Determine the [x, y] coordinate at the center of the cell enclosing the given text.  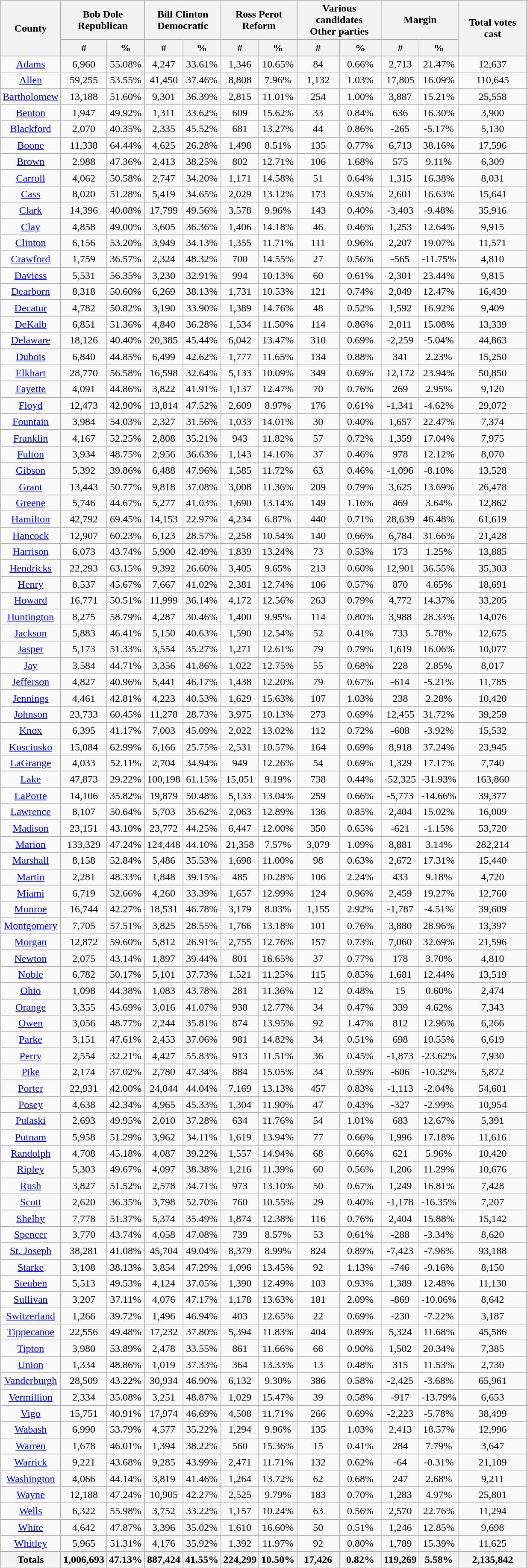
7,705 [84, 926]
13.14% [278, 503]
2,956 [164, 454]
50.60% [126, 292]
157 [318, 942]
12.75% [278, 665]
681 [240, 129]
-1,178 [400, 1202]
11.66% [278, 1348]
68 [318, 1153]
54.03% [126, 422]
2,174 [84, 1072]
32.64% [202, 373]
42,792 [84, 519]
16,744 [84, 909]
62.99% [126, 747]
47,873 [84, 780]
213 [318, 568]
33.62% [202, 113]
13.72% [278, 1478]
-8.10% [439, 470]
1,157 [240, 1511]
9.30% [278, 1381]
1,698 [240, 861]
13.27% [278, 129]
9,915 [492, 227]
84 [318, 64]
9.18% [439, 877]
73 [318, 552]
8,881 [400, 844]
1,266 [84, 1316]
0.45% [361, 1056]
181 [318, 1300]
8.99% [278, 1251]
8,379 [240, 1251]
13.95% [278, 1023]
176 [318, 405]
Gibson [31, 470]
15.88% [439, 1218]
3,880 [400, 926]
35,916 [492, 210]
3,008 [240, 487]
49.95% [126, 1121]
8,020 [84, 194]
12.64% [439, 227]
9,120 [492, 389]
Wells [31, 1511]
Jennings [31, 698]
2,075 [84, 958]
-917 [400, 1397]
10.54% [278, 536]
10.50% [278, 1560]
11.50% [278, 324]
36.39% [202, 97]
3,984 [84, 422]
634 [240, 1121]
861 [240, 1348]
15.21% [439, 97]
13.69% [439, 487]
56.58% [126, 373]
12,473 [84, 405]
44.71% [126, 665]
8,031 [492, 178]
16,439 [492, 292]
949 [240, 763]
Clinton [31, 243]
12.74% [278, 584]
0.70% [361, 1495]
5,391 [492, 1121]
6,719 [84, 893]
404 [318, 1332]
5,486 [164, 861]
9.79% [278, 1495]
Wabash [31, 1430]
55.98% [126, 1511]
35.27% [202, 649]
3.70% [439, 958]
9,301 [164, 97]
17.17% [439, 763]
Tippecanoe [31, 1332]
4,234 [240, 519]
6,123 [164, 536]
46.69% [202, 1413]
14.01% [278, 422]
36.57% [126, 259]
18,531 [164, 909]
9.11% [439, 161]
13.94% [278, 1137]
Johnson [31, 714]
41,450 [164, 80]
44.10% [202, 844]
1,143 [240, 454]
13.33% [278, 1365]
12.85% [439, 1527]
Jay [31, 665]
2,620 [84, 1202]
16,009 [492, 812]
Greene [31, 503]
1,839 [240, 552]
2.92% [361, 909]
1,521 [240, 974]
2,755 [240, 942]
1,678 [84, 1446]
30,934 [164, 1381]
3,819 [164, 1478]
County [31, 28]
11.25% [278, 974]
1,329 [400, 763]
Newton [31, 958]
45.67% [126, 584]
19.27% [439, 893]
143 [318, 210]
52.70% [202, 1202]
5,900 [164, 552]
7,060 [400, 942]
12.96% [439, 1023]
35.22% [202, 1430]
16.81% [439, 1186]
282,214 [492, 844]
15.47% [278, 1397]
42.49% [202, 552]
17,805 [400, 80]
5,883 [84, 633]
10.28% [278, 877]
7.79% [439, 1446]
25.75% [202, 747]
209 [318, 487]
14,076 [492, 617]
4,066 [84, 1478]
14,106 [84, 796]
14.37% [439, 601]
50.48% [202, 796]
1.68% [361, 161]
44 [318, 129]
52.25% [126, 438]
15.08% [439, 324]
2,022 [240, 730]
4,642 [84, 1527]
51.36% [126, 324]
-608 [400, 730]
440 [318, 519]
46.41% [126, 633]
15.62% [278, 113]
15.36% [278, 1446]
23.44% [439, 275]
2,281 [84, 877]
-3.68% [439, 1381]
247 [400, 1478]
59,255 [84, 80]
339 [400, 1007]
-606 [400, 1072]
44.38% [126, 991]
8,150 [492, 1267]
39 [318, 1397]
3,016 [164, 1007]
6,156 [84, 243]
1,315 [400, 178]
15,440 [492, 861]
10.57% [278, 747]
3,962 [164, 1137]
29.22% [126, 780]
0.53% [361, 552]
Grant [31, 487]
15,051 [240, 780]
224,299 [240, 1560]
37.11% [126, 1300]
0.88% [361, 357]
37.46% [202, 80]
43.78% [202, 991]
-5.17% [439, 129]
LaGrange [31, 763]
350 [318, 828]
12.54% [278, 633]
41.17% [126, 730]
-52,325 [400, 780]
3,887 [400, 97]
Knox [31, 730]
1.25% [439, 552]
8,107 [84, 812]
2.85% [439, 665]
Delaware [31, 340]
2,672 [400, 861]
Marion [31, 844]
26.28% [202, 145]
4,461 [84, 698]
39.22% [202, 1153]
50.58% [126, 178]
-2.04% [439, 1088]
Steuben [31, 1284]
93,188 [492, 1251]
3,752 [164, 1511]
7,385 [492, 1348]
35.53% [202, 861]
7,343 [492, 1007]
738 [318, 780]
2,258 [240, 536]
51.60% [126, 97]
3,151 [84, 1040]
15,142 [492, 1218]
Cass [31, 194]
47.29% [202, 1267]
10,905 [164, 1495]
57 [318, 438]
1,132 [318, 80]
-869 [400, 1300]
Vanderburgh [31, 1381]
10,077 [492, 649]
40.63% [202, 633]
47.34% [202, 1072]
11,785 [492, 682]
5,513 [84, 1284]
11,616 [492, 1137]
Madison [31, 828]
61,619 [492, 519]
4,720 [492, 877]
-9.16% [439, 1267]
315 [400, 1365]
4,167 [84, 438]
2,334 [84, 1397]
41.86% [202, 665]
3,980 [84, 1348]
16,771 [84, 601]
19,879 [164, 796]
11.90% [278, 1105]
54,601 [492, 1088]
1.47% [361, 1023]
4,827 [84, 682]
8,918 [400, 747]
-2,223 [400, 1413]
61.15% [202, 780]
52.11% [126, 763]
11.51% [278, 1056]
100,198 [164, 780]
2,453 [164, 1040]
2,570 [400, 1511]
46.17% [202, 682]
51.37% [126, 1218]
13,519 [492, 974]
5,531 [84, 275]
45.09% [202, 730]
21,428 [492, 536]
12.44% [439, 974]
3.14% [439, 844]
56.35% [126, 275]
17,426 [318, 1560]
12.67% [439, 1121]
8.57% [278, 1234]
12,901 [400, 568]
Various candidatesOther parties [339, 20]
1.00% [361, 97]
35.08% [126, 1397]
44,863 [492, 340]
59.60% [126, 942]
33,205 [492, 601]
13.24% [278, 552]
8,620 [492, 1234]
4,247 [164, 64]
7.96% [278, 80]
8,318 [84, 292]
1,178 [240, 1300]
-2,425 [400, 1381]
273 [318, 714]
1,359 [400, 438]
6,619 [492, 1040]
0.83% [361, 1088]
48.87% [202, 1397]
38,281 [84, 1251]
12,996 [492, 1430]
22,931 [84, 1088]
64.44% [126, 145]
12.26% [278, 763]
Hancock [31, 536]
2,327 [164, 422]
5,872 [492, 1072]
13 [318, 1365]
36.55% [439, 568]
53.55% [126, 80]
53 [318, 1234]
11,625 [492, 1544]
7,740 [492, 763]
10.65% [278, 64]
49.48% [126, 1332]
DeKalb [31, 324]
46.78% [202, 909]
1,216 [240, 1169]
Putnam [31, 1137]
12,907 [84, 536]
31.66% [439, 536]
23.94% [439, 373]
575 [400, 161]
23,733 [84, 714]
34.65% [202, 194]
Marshall [31, 861]
4,287 [164, 617]
2,324 [164, 259]
41.08% [126, 1251]
Bill ClintonDemocratic [183, 20]
37.08% [202, 487]
5,394 [240, 1332]
4,124 [164, 1284]
3,356 [164, 665]
47 [318, 1105]
Whitley [31, 1544]
55.08% [126, 64]
1,392 [240, 1544]
18,126 [84, 340]
32.91% [202, 275]
18,691 [492, 584]
Bartholomew [31, 97]
White [31, 1527]
1,690 [240, 503]
103 [318, 1284]
13,339 [492, 324]
2,554 [84, 1056]
41.03% [202, 503]
266 [318, 1413]
3,770 [84, 1234]
-5.04% [439, 340]
7,778 [84, 1218]
39,259 [492, 714]
37.33% [202, 1365]
-327 [400, 1105]
3,187 [492, 1316]
Pulaski [31, 1121]
0.52% [361, 308]
1,006,693 [84, 1560]
48.32% [202, 259]
Miami [31, 893]
26.91% [202, 942]
0.63% [361, 861]
3,647 [492, 1446]
6,713 [400, 145]
2,478 [164, 1348]
1,083 [164, 991]
11.00% [278, 861]
13.02% [278, 730]
5,277 [164, 503]
2,049 [400, 292]
23,151 [84, 828]
Harrison [31, 552]
53.20% [126, 243]
973 [240, 1186]
3,230 [164, 275]
34.11% [202, 1137]
2,988 [84, 161]
4,176 [164, 1544]
Monroe [31, 909]
Union [31, 1365]
0.65% [361, 828]
4,840 [164, 324]
9.19% [278, 780]
Carroll [31, 178]
51.33% [126, 649]
121 [318, 292]
0.62% [361, 1462]
8,642 [492, 1300]
9,818 [164, 487]
15,641 [492, 194]
994 [240, 275]
10.09% [278, 373]
16.30% [439, 113]
11.97% [278, 1544]
-13.79% [439, 1397]
9,211 [492, 1478]
341 [400, 357]
Switzerland [31, 1316]
-0.31% [439, 1462]
-14.66% [439, 796]
44.14% [126, 1478]
-4.62% [439, 405]
8.51% [278, 145]
34.13% [202, 243]
38.16% [439, 145]
6,840 [84, 357]
57.51% [126, 926]
Hendricks [31, 568]
1,534 [240, 324]
38.25% [202, 161]
3,988 [400, 617]
0.93% [361, 1284]
36 [318, 1056]
3,251 [164, 1397]
12.20% [278, 682]
Boone [31, 145]
2.09% [361, 1300]
41.55% [202, 1560]
981 [240, 1040]
1,098 [84, 991]
Sullivan [31, 1300]
2.23% [439, 357]
46.01% [126, 1446]
46.48% [439, 519]
874 [240, 1023]
7,207 [492, 1202]
2,531 [240, 747]
4,076 [164, 1300]
30 [318, 422]
12.12% [439, 454]
1,610 [240, 1527]
66 [318, 1348]
8.97% [278, 405]
47.13% [126, 1560]
Decatur [31, 308]
3,578 [240, 210]
0.64% [361, 178]
42.00% [126, 1088]
39,609 [492, 909]
St. Joseph [31, 1251]
6,266 [492, 1023]
16.60% [278, 1527]
33 [318, 113]
1,246 [400, 1527]
17,799 [164, 210]
1,496 [164, 1316]
22,556 [84, 1332]
2.28% [439, 698]
8,537 [84, 584]
13.13% [278, 1088]
17,596 [492, 145]
3,584 [84, 665]
53,720 [492, 828]
-10.32% [439, 1072]
1,096 [240, 1267]
6,132 [240, 1381]
3,554 [164, 649]
37.02% [126, 1072]
35.02% [202, 1527]
37.06% [202, 1040]
35.62% [202, 812]
4,091 [84, 389]
3,056 [84, 1023]
1,498 [240, 145]
51.28% [126, 194]
39.44% [202, 958]
15,532 [492, 730]
2,011 [400, 324]
9,392 [164, 568]
254 [318, 97]
5,130 [492, 129]
2,780 [164, 1072]
-5.78% [439, 1413]
Floyd [31, 405]
-23.62% [439, 1056]
6,447 [240, 828]
802 [240, 161]
43.99% [202, 1462]
5,303 [84, 1169]
3,207 [84, 1300]
Margin [420, 20]
7,930 [492, 1056]
15,250 [492, 357]
44.67% [126, 503]
50,850 [492, 373]
43.10% [126, 828]
6,653 [492, 1397]
45.44% [202, 340]
36.63% [202, 454]
5,419 [164, 194]
1,400 [240, 617]
6,322 [84, 1511]
29 [318, 1202]
4,508 [240, 1413]
4,708 [84, 1153]
36.36% [202, 227]
Jackson [31, 633]
1,294 [240, 1430]
Morgan [31, 942]
8,070 [492, 454]
11.68% [439, 1332]
36.35% [126, 1202]
13,397 [492, 926]
133,329 [84, 844]
15.39% [439, 1544]
812 [400, 1023]
2,713 [400, 64]
32.21% [126, 1056]
31.56% [202, 422]
50.77% [126, 487]
1.13% [361, 1267]
1,557 [240, 1153]
2.24% [361, 877]
11.29% [439, 1169]
12.48% [439, 1284]
14.55% [278, 259]
2,704 [164, 763]
1.01% [361, 1121]
15.63% [278, 698]
48.86% [126, 1365]
1,346 [240, 64]
1,848 [164, 877]
978 [400, 454]
132 [318, 1462]
55.83% [202, 1056]
58.79% [126, 617]
4,625 [164, 145]
5,958 [84, 1137]
53.89% [126, 1348]
23,945 [492, 747]
34.20% [202, 178]
25,801 [492, 1495]
1,766 [240, 926]
4,858 [84, 227]
11,294 [492, 1511]
62 [318, 1478]
15.02% [439, 812]
-5,773 [400, 796]
43.68% [126, 1462]
2,747 [164, 178]
-565 [400, 259]
23,772 [164, 828]
42.62% [202, 357]
39.86% [126, 470]
1,681 [400, 974]
7.57% [278, 844]
11.82% [278, 438]
13.47% [278, 340]
6,782 [84, 974]
-621 [400, 828]
13.12% [278, 194]
2,335 [164, 129]
12.49% [278, 1284]
Brown [31, 161]
41.46% [202, 1478]
40.35% [126, 129]
12,188 [84, 1495]
3,854 [164, 1267]
15,751 [84, 1413]
1,996 [400, 1137]
1,019 [164, 1365]
560 [240, 1446]
14.82% [278, 1040]
1,137 [240, 389]
Benton [31, 113]
913 [240, 1056]
4,772 [400, 601]
10.24% [278, 1511]
140 [318, 536]
49.53% [126, 1284]
2,601 [400, 194]
11,999 [164, 601]
12.71% [278, 161]
5,173 [84, 649]
13.45% [278, 1267]
-5.21% [439, 682]
9,221 [84, 1462]
Dearborn [31, 292]
4.65% [439, 584]
Tipton [31, 1348]
1,022 [240, 665]
41.07% [202, 1007]
0.90% [361, 1348]
40.53% [202, 698]
1,390 [240, 1284]
12 [318, 991]
238 [400, 698]
183 [318, 1495]
6,784 [400, 536]
6,851 [84, 324]
45.18% [126, 1153]
41.02% [202, 584]
12.65% [278, 1316]
6,269 [164, 292]
Hamilton [31, 519]
Fountain [31, 422]
35.92% [202, 1544]
0.57% [361, 584]
12,455 [400, 714]
13,814 [164, 405]
9.95% [278, 617]
4,427 [164, 1056]
433 [400, 877]
51.52% [126, 1186]
22.47% [439, 422]
2,578 [164, 1186]
887,424 [164, 1560]
22.76% [439, 1511]
50.51% [126, 601]
4,223 [164, 698]
-10.06% [439, 1300]
Kosciusko [31, 747]
1,874 [240, 1218]
938 [240, 1007]
14.16% [278, 454]
12.56% [278, 601]
70 [318, 389]
32.69% [439, 942]
20,385 [164, 340]
44.04% [202, 1088]
40.91% [126, 1413]
310 [318, 340]
17,974 [164, 1413]
48.75% [126, 454]
1,731 [240, 292]
27 [318, 259]
34.94% [202, 763]
22,293 [84, 568]
1,271 [240, 649]
30.46% [202, 617]
-4.51% [439, 909]
3,108 [84, 1267]
-7,423 [400, 1251]
349 [318, 373]
33.55% [202, 1348]
8,275 [84, 617]
13.18% [278, 926]
Parke [31, 1040]
3,179 [240, 909]
739 [240, 1234]
18.57% [439, 1430]
5,324 [400, 1332]
47.08% [202, 1234]
6,499 [164, 357]
35.81% [202, 1023]
45,704 [164, 1251]
0.47% [361, 1007]
485 [240, 877]
269 [400, 389]
53.79% [126, 1430]
Total votes cast [492, 28]
14.94% [278, 1153]
Spencer [31, 1234]
40.96% [126, 682]
Warren [31, 1446]
1,206 [400, 1169]
3,605 [164, 227]
14.18% [278, 227]
Lake [31, 780]
13,443 [84, 487]
11,278 [164, 714]
8,158 [84, 861]
28,770 [84, 373]
11.53% [439, 1365]
21.47% [439, 64]
4.97% [439, 1495]
33.90% [202, 308]
44.85% [126, 357]
Scott [31, 1202]
47.87% [126, 1527]
698 [400, 1040]
636 [400, 113]
6,042 [240, 340]
46.90% [202, 1381]
8.03% [278, 909]
733 [400, 633]
-2,259 [400, 340]
621 [400, 1153]
42.90% [126, 405]
403 [240, 1316]
2,070 [84, 129]
Dubois [31, 357]
0.43% [361, 1105]
45.52% [202, 129]
2,381 [240, 584]
4,260 [164, 893]
284 [400, 1446]
4,062 [84, 178]
2,525 [240, 1495]
2,609 [240, 405]
43.22% [126, 1381]
3,079 [318, 844]
37.73% [202, 974]
0.73% [361, 942]
4,058 [164, 1234]
Ripley [31, 1169]
49.56% [202, 210]
9,409 [492, 308]
35.49% [202, 1218]
42.34% [126, 1105]
4,033 [84, 763]
44.86% [126, 389]
6,309 [492, 161]
13.10% [278, 1186]
-11.75% [439, 259]
1,249 [400, 1186]
48.77% [126, 1023]
0.59% [361, 1072]
700 [240, 259]
48 [318, 308]
40.08% [126, 210]
16,598 [164, 373]
Montgomery [31, 926]
870 [400, 584]
42.81% [126, 698]
43.14% [126, 958]
-3.34% [439, 1234]
10.53% [278, 292]
48.33% [126, 877]
49.04% [202, 1251]
1,253 [400, 227]
19.07% [439, 243]
14,153 [164, 519]
34.71% [202, 1186]
2,135,842 [492, 1560]
15.05% [278, 1072]
Orange [31, 1007]
77 [318, 1137]
-7.96% [439, 1251]
25,558 [492, 97]
683 [400, 1121]
51.31% [126, 1544]
31.72% [439, 714]
44.25% [202, 828]
16.63% [439, 194]
Posey [31, 1105]
46 [318, 227]
11.65% [278, 357]
11,338 [84, 145]
0.95% [361, 194]
51.29% [126, 1137]
1.16% [361, 503]
50.82% [126, 308]
5,703 [164, 812]
-1,113 [400, 1088]
-1,873 [400, 1056]
0.84% [361, 113]
13,528 [492, 470]
163,860 [492, 780]
38,499 [492, 1413]
LaPorte [31, 796]
2,815 [240, 97]
1,304 [240, 1105]
16.09% [439, 80]
98 [318, 861]
13.63% [278, 1300]
101 [318, 926]
Blackford [31, 129]
-9.48% [439, 210]
943 [240, 438]
7,975 [492, 438]
124 [318, 893]
Randolph [31, 1153]
5,150 [164, 633]
12.61% [278, 649]
12.38% [278, 1218]
14.76% [278, 308]
Owen [31, 1023]
40.40% [126, 340]
1,334 [84, 1365]
16.38% [439, 178]
28,639 [400, 519]
457 [318, 1088]
3,827 [84, 1186]
-3,403 [400, 210]
Ohio [31, 991]
5.78% [439, 633]
Crawford [31, 259]
37.05% [202, 1284]
Daviess [31, 275]
Pike [31, 1072]
36.28% [202, 324]
12,172 [400, 373]
38.22% [202, 1446]
259 [318, 796]
-614 [400, 682]
13,188 [84, 97]
21,109 [492, 1462]
8,808 [240, 80]
Lawrence [31, 812]
47.17% [202, 1300]
2,207 [400, 243]
3,798 [164, 1202]
1,592 [400, 308]
47.96% [202, 470]
4,782 [84, 308]
1,311 [164, 113]
11.72% [278, 470]
10,676 [492, 1169]
1,264 [240, 1478]
178 [400, 958]
60.45% [126, 714]
2,459 [400, 893]
1,029 [240, 1397]
Allen [31, 80]
15,084 [84, 747]
16.65% [278, 958]
7,003 [164, 730]
5,812 [164, 942]
60.23% [126, 536]
2.95% [439, 389]
4.62% [439, 1007]
Washington [31, 1478]
Starke [31, 1267]
364 [240, 1365]
5,374 [164, 1218]
39.15% [202, 877]
263 [318, 601]
50.64% [126, 812]
2,474 [492, 991]
Totals [31, 1560]
63.15% [126, 568]
2,693 [84, 1121]
39,377 [492, 796]
12,872 [84, 942]
0.71% [361, 519]
51 [318, 178]
45,586 [492, 1332]
Warrick [31, 1462]
119,269 [400, 1560]
21,596 [492, 942]
124,448 [164, 844]
6,488 [164, 470]
11.76% [278, 1121]
3,900 [492, 113]
11.01% [278, 97]
26.60% [202, 568]
35.21% [202, 438]
12.76% [278, 942]
17.31% [439, 861]
33.39% [202, 893]
36.14% [202, 601]
39.72% [126, 1316]
22.97% [202, 519]
35.82% [126, 796]
Jefferson [31, 682]
Wayne [31, 1495]
11,130 [492, 1284]
20.34% [439, 1348]
824 [318, 1251]
1,897 [164, 958]
69.45% [126, 519]
1,155 [318, 909]
37.28% [202, 1121]
22 [318, 1316]
Ross PerotReform [259, 20]
21,358 [240, 844]
164 [318, 747]
1,759 [84, 259]
3,355 [84, 1007]
7,169 [240, 1088]
2,244 [164, 1023]
Elkhart [31, 373]
3,405 [240, 568]
17.18% [439, 1137]
-265 [400, 129]
Fayette [31, 389]
28.96% [439, 926]
49.92% [126, 113]
3,934 [84, 454]
28.55% [202, 926]
7,428 [492, 1186]
136 [318, 812]
-1,787 [400, 909]
0.74% [361, 292]
9,285 [164, 1462]
1,947 [84, 113]
Clay [31, 227]
28,509 [84, 1381]
111 [318, 243]
12,675 [492, 633]
12,862 [492, 503]
1,777 [240, 357]
26,478 [492, 487]
-230 [400, 1316]
45.69% [126, 1007]
9.65% [278, 568]
4,638 [84, 1105]
14,396 [84, 210]
386 [318, 1381]
Howard [31, 601]
7,374 [492, 422]
760 [240, 1202]
12,637 [492, 64]
6,395 [84, 730]
2,063 [240, 812]
47.52% [202, 405]
24,044 [164, 1088]
Franklin [31, 438]
3,190 [164, 308]
Shelby [31, 1218]
1,406 [240, 227]
6,166 [164, 747]
228 [400, 665]
2,730 [492, 1365]
9,815 [492, 275]
4,087 [164, 1153]
1,438 [240, 682]
5,965 [84, 1544]
1,502 [400, 1348]
Jasper [31, 649]
1,394 [164, 1446]
29,072 [492, 405]
1,585 [240, 470]
Vermillion [31, 1397]
35,303 [492, 568]
3,825 [164, 926]
6,073 [84, 552]
6,990 [84, 1430]
65,961 [492, 1381]
-3.92% [439, 730]
110,645 [492, 80]
107 [318, 698]
16.92% [439, 308]
28.33% [439, 617]
609 [240, 113]
1.09% [361, 844]
1,789 [400, 1544]
149 [318, 503]
5,392 [84, 470]
3,822 [164, 389]
11.83% [278, 1332]
5,746 [84, 503]
13.04% [278, 796]
11,571 [492, 243]
-64 [400, 1462]
37.24% [439, 747]
33.61% [202, 64]
112 [318, 730]
50.17% [126, 974]
884 [240, 1072]
2,471 [240, 1462]
4,097 [164, 1169]
4,577 [164, 1430]
3,949 [164, 243]
12.99% [278, 893]
41.91% [202, 389]
1,283 [400, 1495]
3,396 [164, 1527]
1,171 [240, 178]
5.58% [439, 1560]
Perry [31, 1056]
3,975 [240, 714]
3,625 [400, 487]
4,172 [240, 601]
14.58% [278, 178]
Henry [31, 584]
-1.15% [439, 828]
12.00% [278, 828]
2,808 [164, 438]
13,885 [492, 552]
49.00% [126, 227]
Noble [31, 974]
17,232 [164, 1332]
52.66% [126, 893]
6,960 [84, 64]
5,101 [164, 974]
4,965 [164, 1105]
33.22% [202, 1511]
8,017 [492, 665]
10,954 [492, 1105]
-1,341 [400, 405]
115 [318, 974]
Adams [31, 64]
49.67% [126, 1169]
Fulton [31, 454]
Porter [31, 1088]
-16.35% [439, 1202]
Bob DoleRepublican [103, 20]
12,760 [492, 893]
469 [400, 503]
116 [318, 1218]
28.73% [202, 714]
281 [240, 991]
-746 [400, 1267]
52.84% [126, 861]
28.57% [202, 536]
Rush [31, 1186]
-31.93% [439, 780]
5.96% [439, 1153]
Huntington [31, 617]
45.33% [202, 1105]
Clark [31, 210]
134 [318, 357]
801 [240, 958]
47.36% [126, 161]
-7.22% [439, 1316]
46.94% [202, 1316]
-288 [400, 1234]
47.61% [126, 1040]
1,590 [240, 633]
38.38% [202, 1169]
2.68% [439, 1478]
7,667 [164, 584]
1,629 [240, 698]
55 [318, 665]
2,010 [164, 1121]
37.80% [202, 1332]
12.77% [278, 1007]
16.06% [439, 649]
0.44% [361, 780]
17.04% [439, 438]
2,029 [240, 194]
9,698 [492, 1527]
-2.99% [439, 1105]
11.39% [278, 1169]
0.82% [361, 1560]
1,355 [240, 243]
2,301 [400, 275]
5,441 [164, 682]
Vigo [31, 1413]
6.87% [278, 519]
Martin [31, 877]
12.89% [278, 812]
52 [318, 633]
1,033 [240, 422]
3.64% [439, 503]
-1,096 [400, 470]
